Determine the [X, Y] coordinate at the center of the cell enclosing the given text.  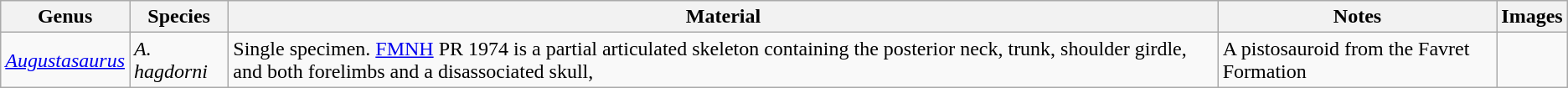
Species [178, 17]
Augustasaurus [65, 60]
Images [1532, 17]
Material [724, 17]
A. hagdorni [178, 60]
Genus [65, 17]
Notes [1357, 17]
A pistosauroid from the Favret Formation [1357, 60]
